Locate the cell with the specified text and output its (X, Y) center coordinate. 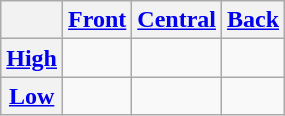
Low (32, 96)
Back (254, 20)
Front (98, 20)
High (32, 58)
Central (177, 20)
